Detect which cell encompasses the target text, then output its [X, Y] center coordinate. 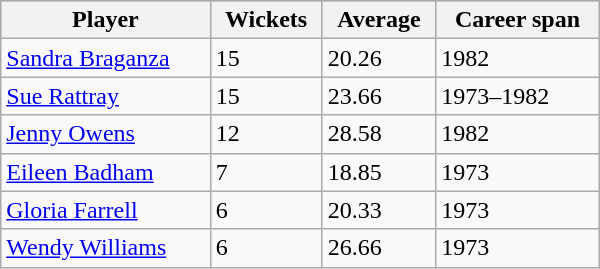
Wickets [266, 20]
Player [106, 20]
28.58 [379, 134]
Jenny Owens [106, 134]
23.66 [379, 96]
Wendy Williams [106, 248]
Sue Rattray [106, 96]
20.33 [379, 210]
Sandra Braganza [106, 58]
1973–1982 [518, 96]
Career span [518, 20]
Average [379, 20]
12 [266, 134]
7 [266, 172]
26.66 [379, 248]
Eileen Badham [106, 172]
Gloria Farrell [106, 210]
20.26 [379, 58]
18.85 [379, 172]
